Return the (x, y) coordinate for the center point of the cell that contains the specified text.  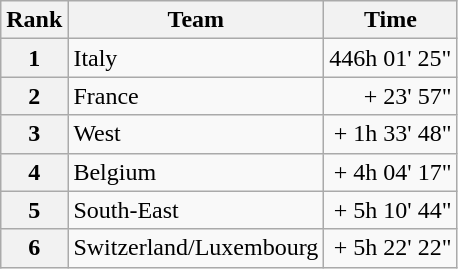
France (196, 96)
4 (34, 172)
South-East (196, 210)
2 (34, 96)
Team (196, 20)
3 (34, 134)
+ 23' 57" (390, 96)
+ 1h 33' 48" (390, 134)
6 (34, 248)
Rank (34, 20)
Belgium (196, 172)
Time (390, 20)
446h 01' 25" (390, 58)
Italy (196, 58)
+ 5h 22' 22" (390, 248)
West (196, 134)
+ 5h 10' 44" (390, 210)
5 (34, 210)
Switzerland/Luxembourg (196, 248)
1 (34, 58)
+ 4h 04' 17" (390, 172)
